Capture the cell that displays the provided text and extract its [X, Y] central coordinate. 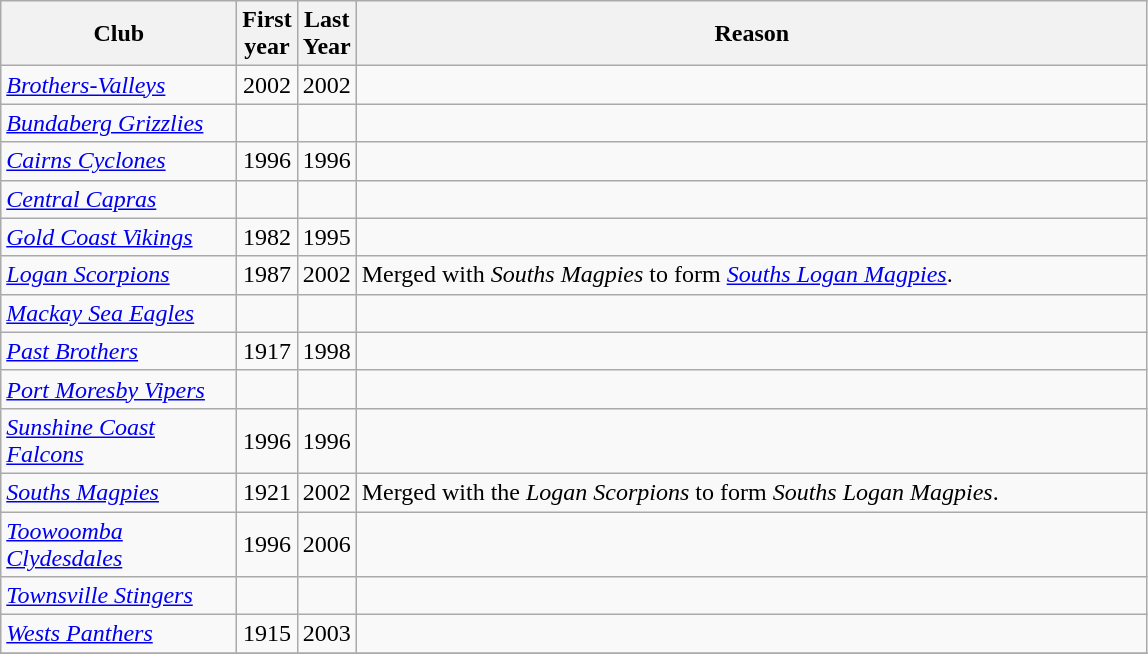
Central Capras [119, 199]
1915 [267, 634]
Merged with the Logan Scorpions to form Souths Logan Magpies. [752, 492]
Last Year [326, 34]
1987 [267, 275]
Toowoomba Clydesdales [119, 544]
Townsville Stingers [119, 596]
First year [267, 34]
1998 [326, 351]
Brothers-Valleys [119, 85]
2006 [326, 544]
2003 [326, 634]
Bundaberg Grizzlies [119, 123]
Wests Panthers [119, 634]
Reason [752, 34]
Merged with Souths Magpies to form Souths Logan Magpies. [752, 275]
1982 [267, 237]
1995 [326, 237]
1917 [267, 351]
Past Brothers [119, 351]
Sunshine Coast Falcons [119, 440]
Cairns Cyclones [119, 161]
Souths Magpies [119, 492]
1921 [267, 492]
Logan Scorpions [119, 275]
Gold Coast Vikings [119, 237]
Port Moresby Vipers [119, 389]
Mackay Sea Eagles [119, 313]
Club [119, 34]
